Output the (x, y) coordinate of the center of the cell containing the given text.  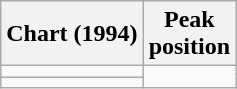
Peakposition (189, 34)
Chart (1994) (72, 34)
